Identify which cell holds the provided text, then report its (x, y) central coordinate. 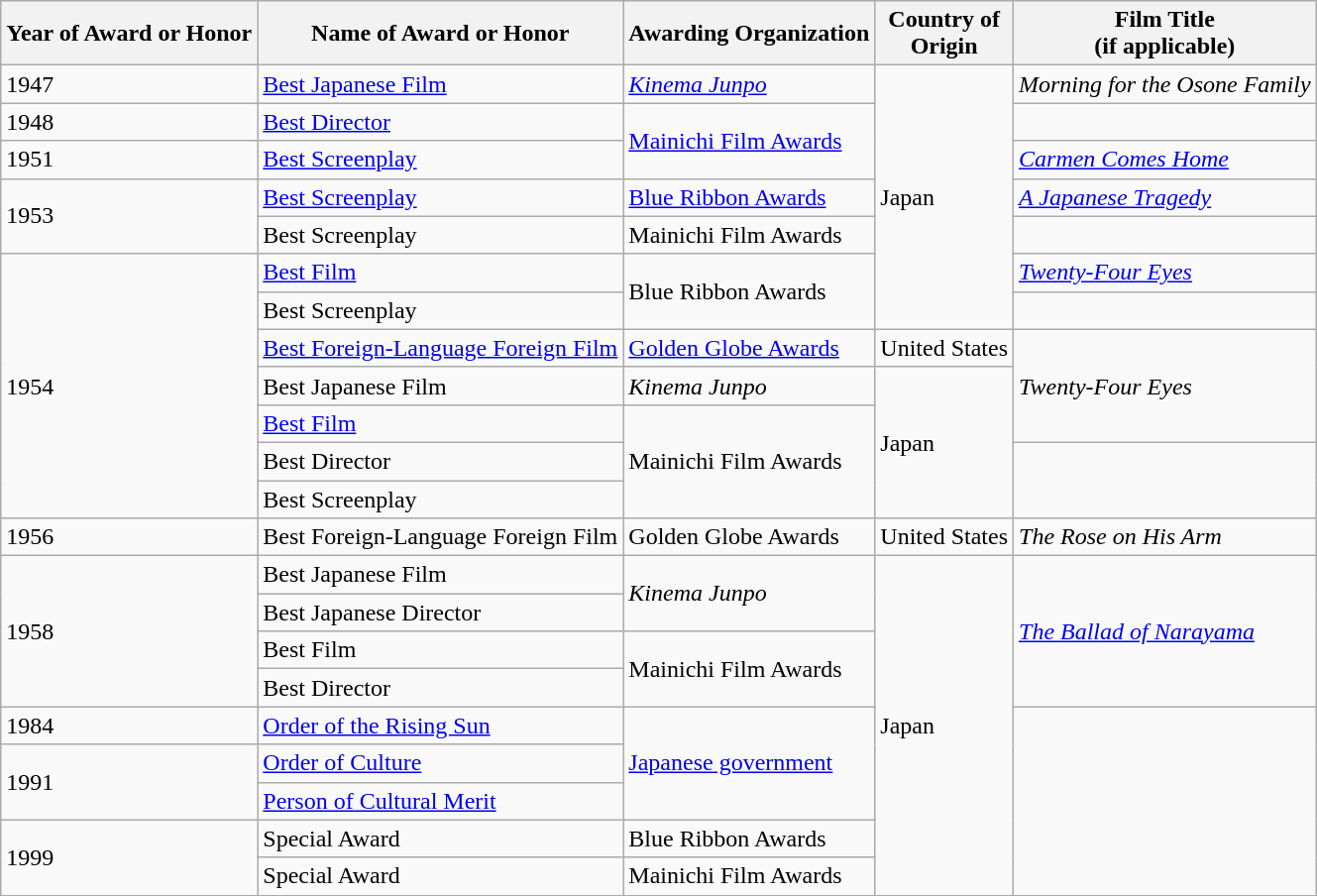
1947 (129, 84)
Best Japanese Director (440, 613)
1951 (129, 160)
The Ballad of Narayama (1165, 631)
1948 (129, 122)
1956 (129, 537)
Carmen Comes Home (1165, 160)
Name of Award or Honor (440, 34)
Film Title (if applicable) (1165, 34)
Order of the Rising Sun (440, 726)
Country of Origin (944, 34)
1958 (129, 631)
1984 (129, 726)
Morning for the Osone Family (1165, 84)
The Rose on His Arm (1165, 537)
Year of Award or Honor (129, 34)
1953 (129, 216)
1991 (129, 782)
Awarding Organization (749, 34)
A Japanese Tragedy (1165, 197)
1954 (129, 386)
Japanese government (749, 763)
Order of Culture (440, 763)
1999 (129, 857)
Person of Cultural Merit (440, 801)
